Find where the given text appears and provide that cell's center as (x, y) coordinate. 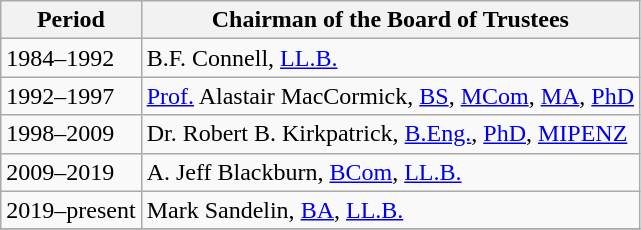
Chairman of the Board of Trustees (390, 20)
2009–2019 (71, 172)
1992–1997 (71, 96)
1998–2009 (71, 134)
Prof. Alastair MacCormick, BS, MCom, MA, PhD (390, 96)
A. Jeff Blackburn, BCom, LL.B. (390, 172)
Dr. Robert B. Kirkpatrick, B.Eng., PhD, MIPENZ (390, 134)
1984–1992 (71, 58)
Mark Sandelin, BA, LL.B. (390, 210)
Period (71, 20)
2019–present (71, 210)
B.F. Connell, LL.B. (390, 58)
